Provide the [x, y] coordinate of the cell's center where the given text is located.  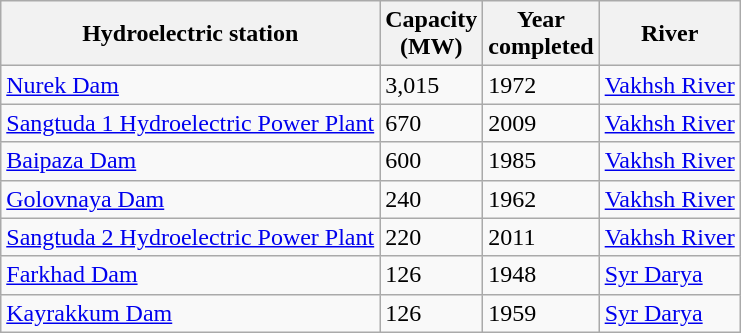
Baipaza Dam [190, 161]
2011 [541, 237]
1962 [541, 199]
1985 [541, 161]
Yearcompleted [541, 34]
Kayrakkum Dam [190, 313]
220 [432, 237]
Golovnaya Dam [190, 199]
670 [432, 123]
Sangtuda 2 Hydroelectric Power Plant [190, 237]
River [670, 34]
3,015 [432, 85]
240 [432, 199]
1972 [541, 85]
Nurek Dam [190, 85]
1948 [541, 275]
2009 [541, 123]
600 [432, 161]
1959 [541, 313]
Capacity(MW) [432, 34]
Farkhad Dam [190, 275]
Hydroelectric station [190, 34]
Sangtuda 1 Hydroelectric Power Plant [190, 123]
